Return (x, y) of the center of cell containing provided text 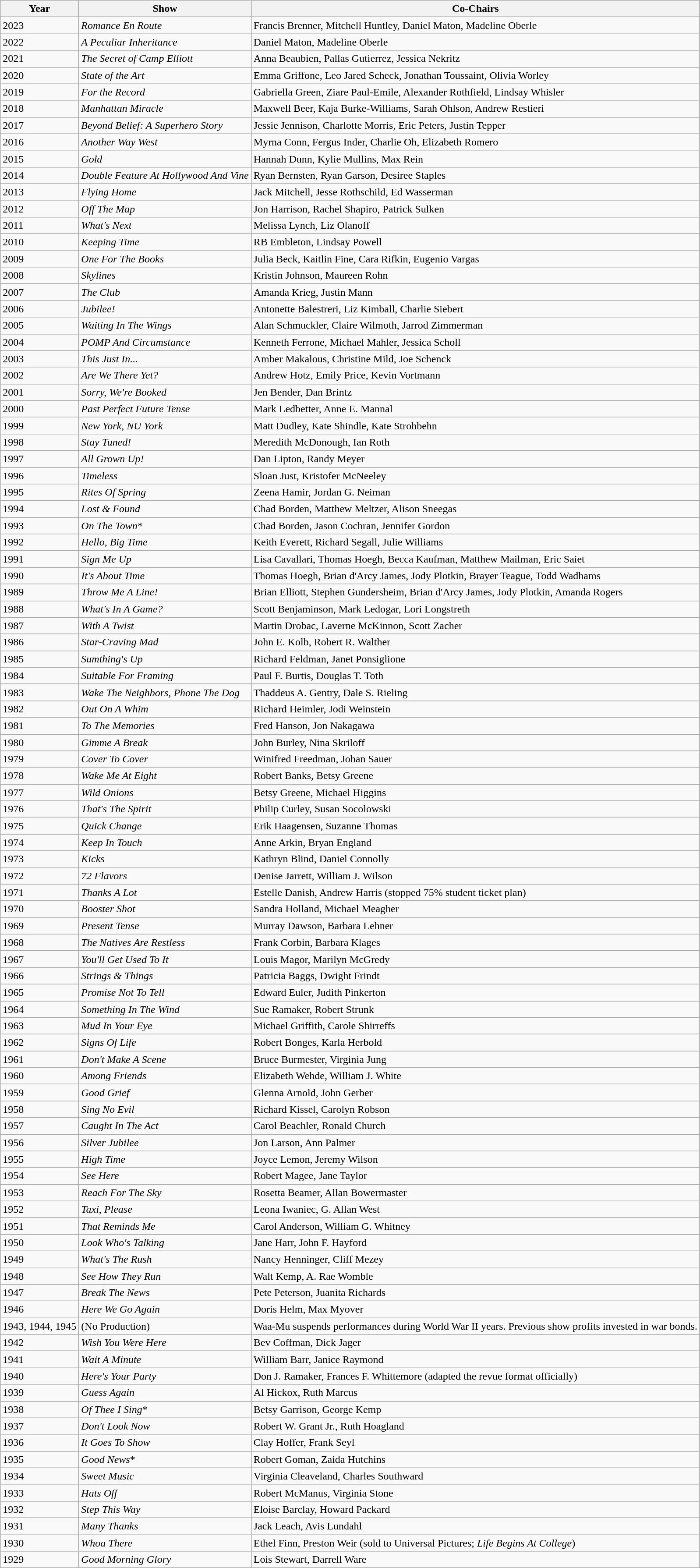
The Natives Are Restless (165, 942)
Myrna Conn, Fergus Inder, Charlie Oh, Elizabeth Romero (475, 142)
Strings & Things (165, 976)
Taxi, Please (165, 1209)
1996 (39, 475)
Clay Hoffer, Frank Seyl (475, 1443)
Whoa There (165, 1543)
1988 (39, 609)
Good Morning Glory (165, 1560)
The Secret of Camp Elliott (165, 59)
1965 (39, 992)
Cover To Cover (165, 759)
Chad Borden, Matthew Meltzer, Alison Sneegas (475, 509)
Reach For The Sky (165, 1193)
Past Perfect Future Tense (165, 409)
Jubilee! (165, 309)
2007 (39, 292)
1951 (39, 1226)
2013 (39, 192)
Amanda Krieg, Justin Mann (475, 292)
That Reminds Me (165, 1226)
1936 (39, 1443)
2014 (39, 175)
1953 (39, 1193)
See Here (165, 1176)
Leona Iwaniec, G. Allan West (475, 1209)
1981 (39, 726)
1989 (39, 592)
Murray Dawson, Barbara Lehner (475, 926)
1997 (39, 459)
1962 (39, 1043)
2002 (39, 375)
1992 (39, 542)
It's About Time (165, 576)
1949 (39, 1259)
1957 (39, 1126)
(No Production) (165, 1326)
Good Grief (165, 1093)
One For The Books (165, 259)
POMP And Circumstance (165, 342)
Flying Home (165, 192)
1960 (39, 1076)
Year (39, 9)
1984 (39, 676)
1975 (39, 826)
1963 (39, 1026)
Jon Larson, Ann Palmer (475, 1143)
The Club (165, 292)
Stay Tuned! (165, 442)
Out On A Whim (165, 709)
Romance En Route (165, 25)
Jack Leach, Avis Lundahl (475, 1526)
Among Friends (165, 1076)
Robert Goman, Zaida Hutchins (475, 1459)
Francis Brenner, Mitchell Huntley, Daniel Maton, Madeline Oberle (475, 25)
1970 (39, 909)
State of the Art (165, 75)
Denise Jarrett, William J. Wilson (475, 876)
Jon Harrison, Rachel Shapiro, Patrick Sulken (475, 209)
1943, 1944, 1945 (39, 1326)
Thaddeus A. Gentry, Dale S. Rieling (475, 692)
Look Who's Talking (165, 1242)
Show (165, 9)
2006 (39, 309)
RB Embleton, Lindsay Powell (475, 242)
1999 (39, 425)
Wait A Minute (165, 1359)
2011 (39, 226)
2009 (39, 259)
Lisa Cavallari, Thomas Hoegh, Becca Kaufman, Matthew Mailman, Eric Saiet (475, 559)
Bev Coffman, Dick Jager (475, 1343)
Good News* (165, 1459)
1990 (39, 576)
Jane Harr, John F. Hayford (475, 1242)
1979 (39, 759)
2021 (39, 59)
Philip Curley, Susan Socolowski (475, 809)
Betsy Garrison, George Kemp (475, 1409)
Ethel Finn, Preston Weir (sold to Universal Pictures; Life Begins At College) (475, 1543)
Keith Everett, Richard Segall, Julie Williams (475, 542)
Gimme A Break (165, 743)
Andrew Hotz, Emily Price, Kevin Vortmann (475, 375)
Mud In Your Eye (165, 1026)
Joyce Lemon, Jeremy Wilson (475, 1159)
2018 (39, 109)
2023 (39, 25)
What's The Rush (165, 1259)
1959 (39, 1093)
1954 (39, 1176)
Kristin Johnson, Maureen Rohn (475, 276)
Daniel Maton, Madeline Oberle (475, 42)
1950 (39, 1242)
Paul F. Burtis, Douglas T. Toth (475, 676)
Kathryn Blind, Daniel Connolly (475, 859)
Here We Go Again (165, 1310)
Martin Drobac, Laverne McKinnon, Scott Zacher (475, 626)
Waiting In The Wings (165, 326)
Gold (165, 159)
Sloan Just, Kristofer McNeeley (475, 475)
2008 (39, 276)
Matt Dudley, Kate Shindle, Kate Strohbehn (475, 425)
1956 (39, 1143)
It Goes To Show (165, 1443)
Alan Schmuckler, Claire Wilmoth, Jarrod Zimmerman (475, 326)
All Grown Up! (165, 459)
William Barr, Janice Raymond (475, 1359)
Richard Heimler, Jodi Weinstein (475, 709)
Jessie Jennison, Charlotte Morris, Eric Peters, Justin Tepper (475, 125)
Step This Way (165, 1509)
Guess Again (165, 1393)
Promise Not To Tell (165, 992)
Antonette Balestreri, Liz Kimball, Charlie Siebert (475, 309)
2005 (39, 326)
Hats Off (165, 1493)
John Burley, Nina Skriloff (475, 743)
Kenneth Ferrone, Michael Mahler, Jessica Scholl (475, 342)
Keep In Touch (165, 842)
Walt Kemp, A. Rae Womble (475, 1276)
Hannah Dunn, Kylie Mullins, Max Rein (475, 159)
Robert W. Grant Jr., Ruth Hoagland (475, 1426)
Amber Makalous, Christine Mild, Joe Schenck (475, 359)
Winifred Freedman, Johan Sauer (475, 759)
Skylines (165, 276)
Double Feature At Hollywood And Vine (165, 175)
2000 (39, 409)
1932 (39, 1509)
Off The Map (165, 209)
Sorry, We're Booked (165, 392)
1952 (39, 1209)
2016 (39, 142)
2012 (39, 209)
1969 (39, 926)
Wake Me At Eight (165, 776)
1937 (39, 1426)
1958 (39, 1109)
Erik Haagensen, Suzanne Thomas (475, 826)
1931 (39, 1526)
Of Thee I Sing* (165, 1409)
What's In A Game? (165, 609)
2020 (39, 75)
1961 (39, 1059)
Another Way West (165, 142)
Wish You Were Here (165, 1343)
1930 (39, 1543)
Meredith McDonough, Ian Roth (475, 442)
High Time (165, 1159)
1939 (39, 1393)
Quick Change (165, 826)
2015 (39, 159)
What's Next (165, 226)
Carol Beachler, Ronald Church (475, 1126)
For the Record (165, 92)
Booster Shot (165, 909)
Don't Look Now (165, 1426)
Hello, Big Time (165, 542)
1991 (39, 559)
Robert Bonges, Karla Herbold (475, 1043)
Edward Euler, Judith Pinkerton (475, 992)
Dan Lipton, Randy Meyer (475, 459)
1934 (39, 1476)
Don't Make A Scene (165, 1059)
To The Memories (165, 726)
See How They Run (165, 1276)
2004 (39, 342)
1955 (39, 1159)
1946 (39, 1310)
Are We There Yet? (165, 375)
Present Tense (165, 926)
Many Thanks (165, 1526)
1974 (39, 842)
1938 (39, 1409)
Elizabeth Wehde, William J. White (475, 1076)
You'll Get Used To It (165, 959)
Timeless (165, 475)
1933 (39, 1493)
Manhattan Miracle (165, 109)
1980 (39, 743)
72 Flavors (165, 876)
1929 (39, 1560)
1967 (39, 959)
Rosetta Beamer, Allan Bowermaster (475, 1193)
Lost & Found (165, 509)
Patricia Baggs, Dwight Frindt (475, 976)
Eloise Barclay, Howard Packard (475, 1509)
Throw Me A Line! (165, 592)
Silver Jubilee (165, 1143)
Mark Ledbetter, Anne E. Mannal (475, 409)
1998 (39, 442)
Virginia Cleaveland, Charles Southward (475, 1476)
1978 (39, 776)
Michael Griffith, Carole Shirreffs (475, 1026)
1995 (39, 492)
1941 (39, 1359)
2001 (39, 392)
Anna Beaubien, Pallas Gutierrez, Jessica Nekritz (475, 59)
Gabriella Green, Ziare Paul-Emile, Alexander Rothfield, Lindsay Whisler (475, 92)
Thanks A Lot (165, 892)
1973 (39, 859)
Robert Magee, Jane Taylor (475, 1176)
Caught In The Act (165, 1126)
1972 (39, 876)
Melissa Lynch, Liz Olanoff (475, 226)
Anne Arkin, Bryan England (475, 842)
Emma Griffone, Leo Jared Scheck, Jonathan Toussaint, Olivia Worley (475, 75)
1987 (39, 626)
Sandra Holland, Michael Meagher (475, 909)
Co-Chairs (475, 9)
1935 (39, 1459)
Rites Of Spring (165, 492)
1968 (39, 942)
1947 (39, 1293)
1966 (39, 976)
Jack Mitchell, Jesse Rothschild, Ed Wasserman (475, 192)
Pete Peterson, Juanita Richards (475, 1293)
That's The Spirit (165, 809)
1985 (39, 659)
1940 (39, 1376)
1983 (39, 692)
2010 (39, 242)
Sing No Evil (165, 1109)
Carol Anderson, William G. Whitney (475, 1226)
Julia Beck, Kaitlin Fine, Cara Rifkin, Eugenio Vargas (475, 259)
Sue Ramaker, Robert Strunk (475, 1009)
New York, NU York (165, 425)
2017 (39, 125)
Louis Magor, Marilyn McGredy (475, 959)
1986 (39, 642)
Robert McManus, Virginia Stone (475, 1493)
Wake The Neighbors, Phone The Dog (165, 692)
2022 (39, 42)
Brian Elliott, Stephen Gundersheim, Brian d'Arcy James, Jody Plotkin, Amanda Rogers (475, 592)
1942 (39, 1343)
Jen Bender, Dan Brintz (475, 392)
Kicks (165, 859)
Bruce Burmester, Virginia Jung (475, 1059)
Richard Feldman, Janet Ponsiglione (475, 659)
This Just In... (165, 359)
Beyond Belief: A Superhero Story (165, 125)
Maxwell Beer, Kaja Burke-Williams, Sarah Ohlson, Andrew Restieri (475, 109)
1948 (39, 1276)
Betsy Greene, Michael Higgins (475, 793)
1994 (39, 509)
Frank Corbin, Barbara Klages (475, 942)
Break The News (165, 1293)
Here's Your Party (165, 1376)
Glenna Arnold, John Gerber (475, 1093)
Something In The Wind (165, 1009)
Wild Onions (165, 793)
With A Twist (165, 626)
Waa-Mu suspends performances during World War II years. Previous show profits invested in war bonds. (475, 1326)
1993 (39, 526)
Fred Hanson, Jon Nakagawa (475, 726)
Chad Borden, Jason Cochran, Jennifer Gordon (475, 526)
Nancy Henninger, Cliff Mezey (475, 1259)
1976 (39, 809)
John E. Kolb, Robert R. Walther (475, 642)
2003 (39, 359)
Star-Craving Mad (165, 642)
Ryan Bernsten, Ryan Garson, Desiree Staples (475, 175)
Doris Helm, Max Myover (475, 1310)
Thomas Hoegh, Brian d'Arcy James, Jody Plotkin, Brayer Teague, Todd Wadhams (475, 576)
1977 (39, 793)
1971 (39, 892)
Sumthing's Up (165, 659)
Sign Me Up (165, 559)
Sweet Music (165, 1476)
2019 (39, 92)
Lois Stewart, Darrell Ware (475, 1560)
Suitable For Framing (165, 676)
1982 (39, 709)
Scott Benjaminson, Mark Ledogar, Lori Longstreth (475, 609)
Don J. Ramaker, Frances F. Whittemore (adapted the revue format officially) (475, 1376)
Al Hickox, Ruth Marcus (475, 1393)
Signs Of Life (165, 1043)
Robert Banks, Betsy Greene (475, 776)
Zeena Hamir, Jordan G. Neiman (475, 492)
A Peculiar Inheritance (165, 42)
Richard Kissel, Carolyn Robson (475, 1109)
1964 (39, 1009)
On The Town* (165, 526)
Estelle Danish, Andrew Harris (stopped 75% student ticket plan) (475, 892)
Keeping Time (165, 242)
